Determine the (X, Y) coordinate at the center of the cell enclosing the given text.  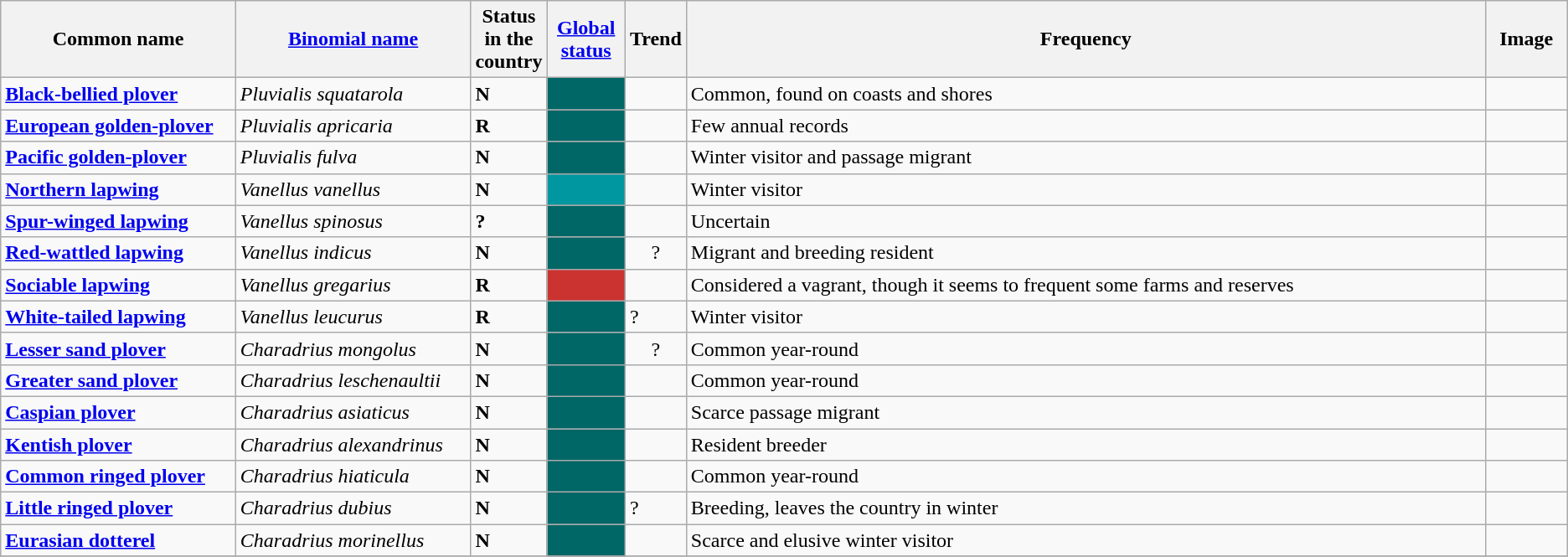
Breeding, leaves the country in winter (1086, 508)
Charadrius dubius (353, 508)
Vanellus spinosus (353, 221)
Charadrius hiaticula (353, 477)
Pluvialis fulva (353, 157)
Common, found on coasts and shores (1086, 94)
Common name (119, 39)
Common ringed plover (119, 477)
Scarce and elusive winter visitor (1086, 540)
Winter visitor and passage migrant (1086, 157)
Black-bellied plover (119, 94)
Charadrius alexandrinus (353, 445)
Considered a vagrant, though it seems to frequent some farms and reserves (1086, 285)
Pluvialis squatarola (353, 94)
Uncertain (1086, 221)
Vanellus leucurus (353, 317)
Binomial name (353, 39)
Vanellus vanellus (353, 189)
Northern lapwing (119, 189)
Pluvialis apricaria (353, 126)
Red-wattled lapwing (119, 253)
Sociable lapwing (119, 285)
Caspian plover (119, 412)
Little ringed plover (119, 508)
Kentish plover (119, 445)
Migrant and breeding resident (1086, 253)
Vanellus indicus (353, 253)
Scarce passage migrant (1086, 412)
Vanellus gregarius (353, 285)
Status in the country (509, 39)
Resident breeder (1086, 445)
Charadrius mongolus (353, 348)
Trend (655, 39)
Eurasian dotterel (119, 540)
Greater sand plover (119, 380)
Few annual records (1086, 126)
Charadrius leschenaultii (353, 380)
Image (1526, 39)
European golden-plover (119, 126)
Charadrius morinellus (353, 540)
Global status (586, 39)
Frequency (1086, 39)
Lesser sand plover (119, 348)
Charadrius asiaticus (353, 412)
White-tailed lapwing (119, 317)
Spur-winged lapwing (119, 221)
Pacific golden-plover (119, 157)
